Capture the cell that displays the provided text and extract its [x, y] central coordinate. 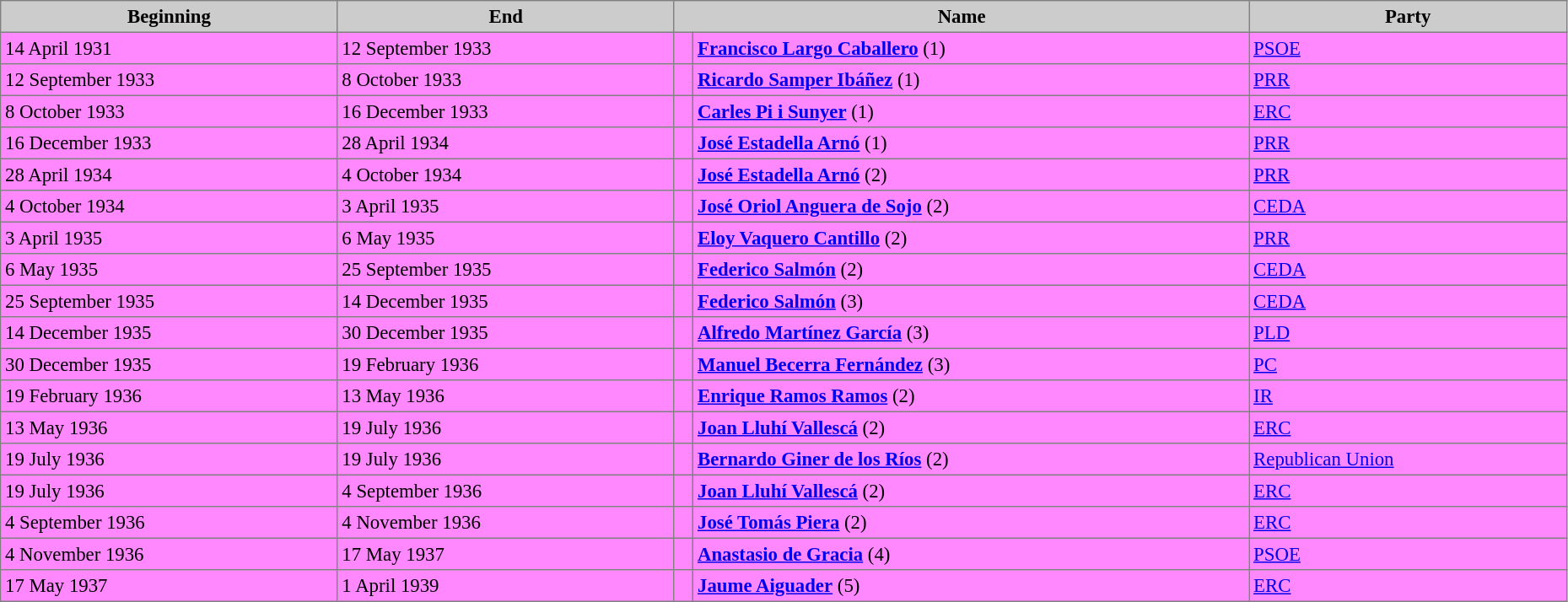
Federico Salmón (3) [972, 301]
Eloy Vaquero Cantillo (2) [972, 238]
Republican Union [1408, 460]
Jaume Aiguader (5) [972, 586]
Francisco Largo Caballero (1) [972, 48]
Alfredo Martínez García (3) [972, 333]
Ricardo Samper Ibáñez (1) [972, 80]
José Estadella Arnó (1) [972, 143]
PC [1408, 364]
José Estadella Arnó (2) [972, 175]
End [506, 17]
José Oriol Anguera de Sojo (2) [972, 207]
Anastasio de Gracia (4) [972, 554]
José Tomás Piera (2) [972, 523]
14 April 1931 [169, 48]
Party [1408, 17]
1 April 1939 [506, 586]
Enrique Ramos Ramos (2) [972, 396]
Bernardo Giner de los Ríos (2) [972, 460]
Name [962, 17]
IR [1408, 396]
Carles Pi i Sunyer (1) [972, 111]
Beginning [169, 17]
Federico Salmón (2) [972, 270]
PLD [1408, 333]
Manuel Becerra Fernández (3) [972, 364]
